Capture the cell that displays the provided text and extract its [X, Y] central coordinate. 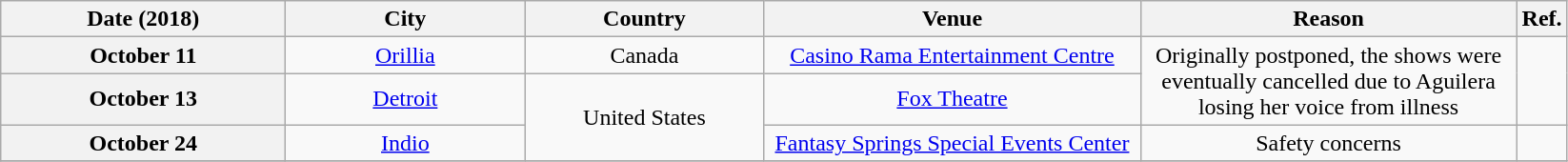
Safety concerns [1328, 143]
Canada [644, 55]
Detroit [406, 99]
October 11 [143, 55]
Fox Theatre [953, 99]
October 13 [143, 99]
Casino Rama Entertainment Centre [953, 55]
Fantasy Springs Special Events Center [953, 143]
Ref. [1541, 19]
Originally postponed, the shows were eventually cancelled due to Aguilera losing her voice from illness [1328, 81]
October 24 [143, 143]
Orillia [406, 55]
Venue [953, 19]
City [406, 19]
Country [644, 19]
Indio [406, 143]
Date (2018) [143, 19]
Reason [1328, 19]
United States [644, 117]
